Locate the cell with the specified text and output its (x, y) center coordinate. 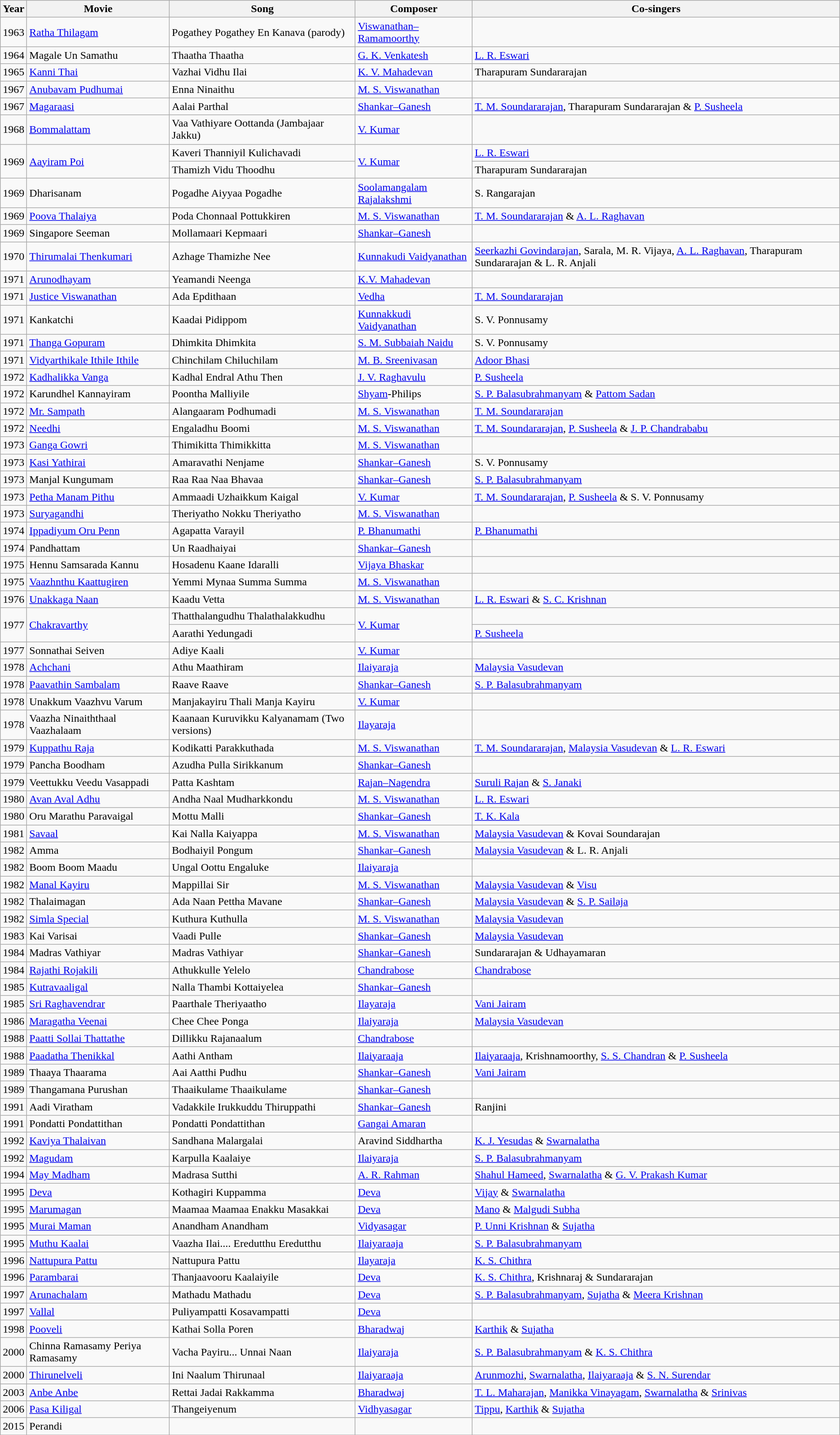
May Madham (98, 1175)
K. S. Chithra (656, 1260)
Movie (98, 9)
1968 (13, 129)
Thatthalangudhu Thalathalakkudhu (262, 616)
Aravind Siddhartha (414, 1141)
Kaanaan Kuruvikku Kalyanamam (Two versions) (262, 724)
Arunmozhi, Swarnalatha, Ilaiyaraaja & S. N. Surendar (656, 1375)
Ungal Oottu Engaluke (262, 868)
Kankatchi (98, 320)
Singapore Seeman (98, 233)
Yeamandi Neenga (262, 280)
Vadakkile Irukkuddu Thiruppathi (262, 1106)
Azhage Thamizhe Nee (262, 256)
Achchani (98, 667)
Gangai Amaran (414, 1124)
Pogadhe Aiyyaa Pogadhe (262, 193)
S. P. Balasubrahmanyam, Sujatha & Meera Krishnan (656, 1295)
Azudha Pulla Sirikkanum (262, 765)
Paatti Sollai Thattathe (98, 1038)
Kadhal Endral Athu Then (262, 377)
Vidhyasagar (414, 1409)
Magaraasi (98, 106)
Ippadiyum Oru Penn (98, 531)
Vedha (414, 297)
Thangeiyenum (262, 1409)
Manal Kayiru (98, 885)
Pogathey Pogathey En Kanava (parody) (262, 32)
T. M. Soundararajan, Malaysia Vasudevan & L. R. Eswari (656, 748)
1964 (13, 55)
Maragatha Veenai (98, 1021)
Kodikatti Parakkuthada (262, 748)
Kai Varisai (98, 936)
Co-singers (656, 9)
1994 (13, 1175)
Ilaiyaraaja, Krishnamoorthy, S. S. Chandran & P. Susheela (656, 1055)
Viswanathan–Ramamoorthy (414, 32)
Karpulla Kaalaiye (262, 1158)
Rettai Jadai Rakkamma (262, 1392)
Justice Viswanathan (98, 297)
Magale Un Samathu (98, 55)
Veettukku Veedu Vasappadi (98, 782)
2015 (13, 1426)
Song (262, 9)
Athu Maathiram (262, 667)
Thaatha Thaatha (262, 55)
Mr. Sampath (98, 411)
S. Rangarajan (656, 193)
Kaadu Vetta (262, 599)
Agapatta Varayil (262, 531)
Vacha Payiru... Unnai Naan (262, 1352)
Pasa Kiligal (98, 1409)
Kasi Yathirai (98, 462)
1965 (13, 72)
Perandi (98, 1426)
Year (13, 9)
Suryagandhi (98, 513)
Oru Marathu Paravaigal (98, 816)
Alangaaram Podhumadi (262, 411)
Shahul Hameed, Swarnalatha & G. V. Prakash Kumar (656, 1175)
Dhimkita Dhimkita (262, 343)
Kutravaaligal (98, 987)
Kaadai Pidippom (262, 320)
Unakkaga Naan (98, 599)
Raave Raave (262, 685)
Anbe Anbe (98, 1392)
Enna Ninaithu (262, 89)
Thaaya Thaarama (98, 1072)
Paavathin Sambalam (98, 685)
Adiye Kaali (262, 650)
Thaaikulame Thaaikulame (262, 1089)
Malaysia Vasudevan & L. R. Anjali (656, 851)
Andha Naal Mudharkkondu (262, 799)
Rajan–Nagendra (414, 782)
Chinchilam Chiluchilam (262, 360)
Manjakayiru Thali Manja Kayiru (262, 702)
Ganga Gowri (98, 445)
Malaysia Vasudevan & Visu (656, 885)
Vallal (98, 1312)
K. S. Chithra, Krishnaraj & Sundararajan (656, 1277)
Shyam-Philips (414, 394)
Aayiram Poi (98, 161)
Amaravathi Nenjame (262, 462)
Composer (414, 9)
2003 (13, 1392)
Ranjini (656, 1106)
1976 (13, 599)
Marumagan (98, 1209)
Soolamangalam Rajalakshmi (414, 193)
Aathi Antham (262, 1055)
Un Raadhaiyai (262, 548)
Vaa Vathiyare Oottanda (Jambajaar Jakku) (262, 129)
P. Unni Krishnan & Sujatha (656, 1226)
Vaazha Ilai.... Eredutthu Eredutthu (262, 1243)
Anubavam Pudhumai (98, 89)
Murai Maman (98, 1226)
Poontha Malliyile (262, 394)
Petha Manam Pithu (98, 496)
Puliyampatti Kosavampatti (262, 1312)
Theriyatho Nokku Theriyatho (262, 513)
Mottu Malli (262, 816)
1983 (13, 936)
M. B. Sreenivasan (414, 360)
Chinna Ramasamy Periya Ramasamy (98, 1352)
Ini Naalum Thirunaal (262, 1375)
J. V. Raghavulu (414, 377)
Sundararajan & Udhayamaran (656, 953)
Malaysia Vasudevan & Kovai Soundarajan (656, 834)
K.V. Mahadevan (414, 280)
Vaazhnthu Kaattugiren (98, 582)
Ammaadi Uzhaikkum Kaigal (262, 496)
T. M. Soundararajan & A. L. Raghavan (656, 216)
Kadhalikka Vanga (98, 377)
Vidyasagar (414, 1226)
G. K. Venkatesh (414, 55)
Boom Boom Maadu (98, 868)
Bodhaiyil Pongum (262, 851)
Magudam (98, 1158)
Chakravarthy (98, 625)
Paarthale Theriyaatho (262, 1004)
Mathadu Mathadu (262, 1295)
Vaadi Pulle (262, 936)
Savaal (98, 834)
Hennu Samsarada Kannu (98, 565)
Anandham Anandham (262, 1226)
Ada Epdithaan (262, 297)
Mano & Malgudi Subha (656, 1209)
Kuppathu Raja (98, 748)
T. M. Soundararajan, P. Susheela & J. P. Chandrababu (656, 428)
1986 (13, 1021)
Thalaimagan (98, 902)
Kanni Thai (98, 72)
Amma (98, 851)
Manjal Kungumam (98, 479)
Kunnakkudi Vaidyanathan (414, 320)
Kaviya Thalaivan (98, 1141)
T. L. Maharajan, Manikka Vinayagam, Swarnalatha & Srinivas (656, 1392)
Kai Nalla Kaiyappa (262, 834)
L. R. Eswari & S. C. Krishnan (656, 599)
Vazhai Vidhu Ilai (262, 72)
1998 (13, 1329)
Thimikitta Thimikkitta (262, 445)
Kothagiri Kuppamma (262, 1192)
Hosadenu Kaane Idaralli (262, 565)
Dharisanam (98, 193)
Yemmi Mynaa Summa Summa (262, 582)
Pancha Boodham (98, 765)
Mappillai Sir (262, 885)
1970 (13, 256)
Sonnathai Seiven (98, 650)
Aalai Parthal (262, 106)
T. M. Soundararajan, Tharapuram Sundararajan & P. Susheela (656, 106)
Pooveli (98, 1329)
Nalla Thambi Kottaiyelea (262, 987)
1981 (13, 834)
Adoor Bhasi (656, 360)
A. R. Rahman (414, 1175)
Aai Aatthi Pudhu (262, 1072)
Thirumalai Thenkumari (98, 256)
Athukkulle Yelelo (262, 970)
Ratha Thilagam (98, 32)
T. K. Kala (656, 816)
Poova Thalaiya (98, 216)
Vaazha Ninaiththaal Vaazhalaam (98, 724)
2006 (13, 1409)
S. M. Subbaiah Naidu (414, 343)
Thirunelveli (98, 1375)
Poda Chonnaal Pottukkiren (262, 216)
Raa Raa Naa Bhavaa (262, 479)
Patta Kashtam (262, 782)
Seerkazhi Govindarajan, Sarala, M. R. Vijaya, A. L. Raghavan, Tharapuram Sundararajan & L. R. Anjali (656, 256)
Thanga Gopuram (98, 343)
Karundhel Kannayiram (98, 394)
Malaysia Vasudevan & S. P. Sailaja (656, 902)
Kaveri Thanniyil Kulichavadi (262, 153)
Rajathi Rojakili (98, 970)
Needhi (98, 428)
T. M. Soundararajan, P. Susheela & S. V. Ponnusamy (656, 496)
Kathai Solla Poren (262, 1329)
Bommalattam (98, 129)
S. P. Balasubrahmanyam & K. S. Chithra (656, 1352)
Paadatha Thenikkal (98, 1055)
1963 (13, 32)
Madrasa Sutthi (262, 1175)
Sandhana Malargalai (262, 1141)
Arunachalam (98, 1295)
Chee Chee Ponga (262, 1021)
Sri Raghavendrar (98, 1004)
Tippu, Karthik & Sujatha (656, 1409)
Karthik & Sujatha (656, 1329)
Muthu Kaalai (98, 1243)
Avan Aval Adhu (98, 799)
Aarathi Yedungadi (262, 633)
Aadi Viratham (98, 1106)
Maamaa Maamaa Enakku Masakkai (262, 1209)
Kunnakudi Vaidyanathan (414, 256)
Engaladhu Boomi (262, 428)
Kuthura Kuthulla (262, 919)
Pandhattam (98, 548)
Dillikku Rajanaalum (262, 1038)
Suruli Rajan & S. Janaki (656, 782)
Thamizh Vidu Thoodhu (262, 170)
Unakkum Vaazhvu Varum (98, 702)
Parambarai (98, 1277)
Vidyarthikale Ithile Ithile (98, 360)
Mollamaari Kepmaari (262, 233)
K. J. Yesudas & Swarnalatha (656, 1141)
Ada Naan Pettha Mavane (262, 902)
Simla Special (98, 919)
K. V. Mahadevan (414, 72)
Vijay & Swarnalatha (656, 1192)
S. P. Balasubrahmanyam & Pattom Sadan (656, 394)
Thangamana Purushan (98, 1089)
Vijaya Bhaskar (414, 565)
Thanjaavooru Kaalaiyile (262, 1277)
Arunodhayam (98, 280)
